Detect which cell encompasses the target text, then output its (x, y) center coordinate. 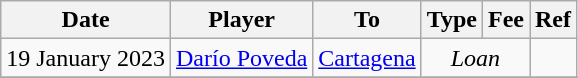
19 January 2023 (86, 58)
To (367, 20)
Player (241, 20)
Ref (554, 20)
Date (86, 20)
Type (452, 20)
Fee (506, 20)
Cartagena (367, 58)
Loan (475, 58)
Darío Poveda (241, 58)
